Output the (X, Y) coordinate of the center of the cell containing the given text.  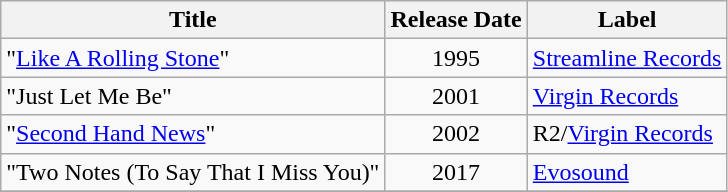
2001 (456, 96)
"Second Hand News" (193, 134)
1995 (456, 58)
Evosound (627, 172)
Label (627, 20)
2002 (456, 134)
Virgin Records (627, 96)
"Just Let Me Be" (193, 96)
Release Date (456, 20)
Streamline Records (627, 58)
Title (193, 20)
"Two Notes (To Say That I Miss You)" (193, 172)
2017 (456, 172)
"Like A Rolling Stone" (193, 58)
R2/Virgin Records (627, 134)
